Provide the (x, y) coordinate of the cell's center where the given text is located.  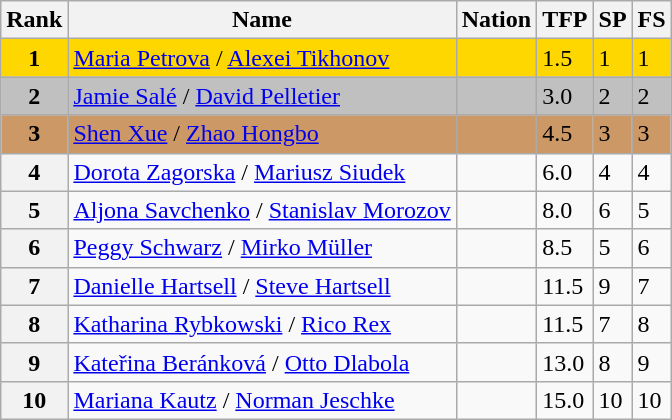
Nation (496, 20)
Name (262, 20)
SP (612, 20)
Jamie Salé / David Pelletier (262, 96)
1.5 (565, 58)
Peggy Schwarz / Mirko Müller (262, 248)
TFP (565, 20)
13.0 (565, 362)
Katharina Rybkowski / Rico Rex (262, 324)
FS (652, 20)
15.0 (565, 400)
Mariana Kautz / Norman Jeschke (262, 400)
8.5 (565, 248)
8.0 (565, 210)
Rank (34, 20)
Kateřina Beránková / Otto Dlabola (262, 362)
Shen Xue / Zhao Hongbo (262, 134)
Danielle Hartsell / Steve Hartsell (262, 286)
Dorota Zagorska / Mariusz Siudek (262, 172)
Maria Petrova / Alexei Tikhonov (262, 58)
6.0 (565, 172)
4.5 (565, 134)
Aljona Savchenko / Stanislav Morozov (262, 210)
3.0 (565, 96)
